Identify which cell holds the provided text, then report its (x, y) central coordinate. 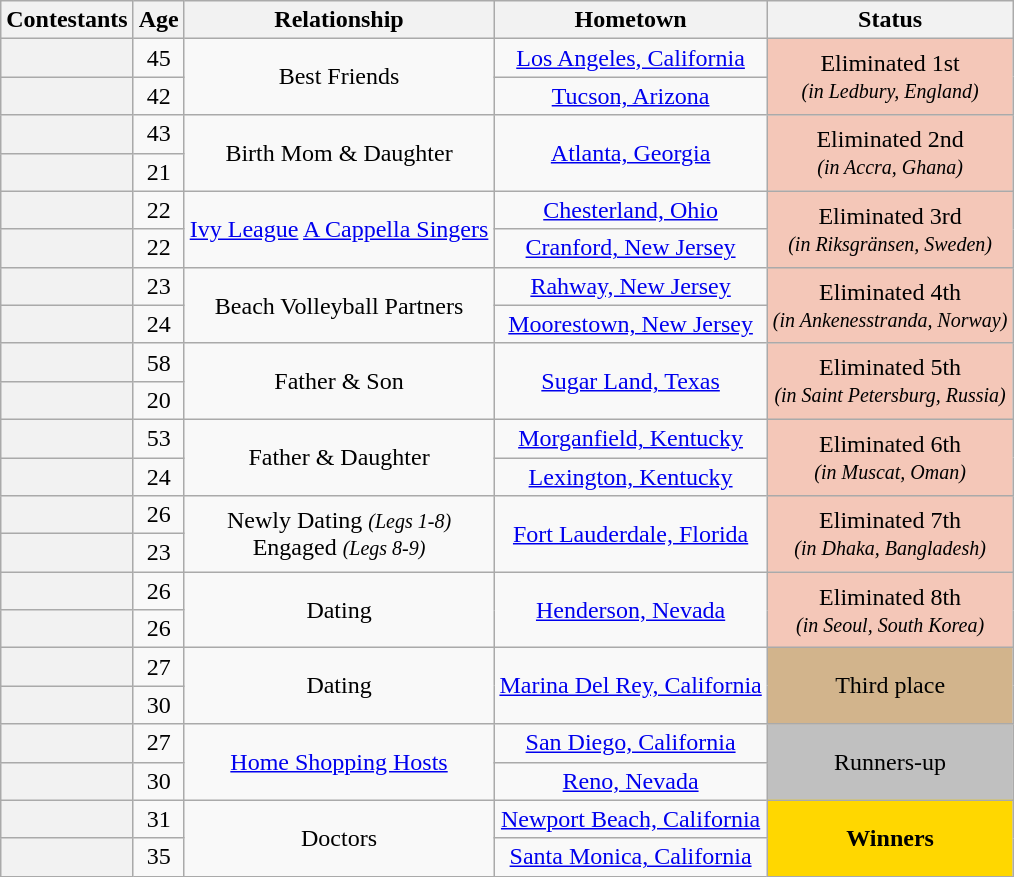
Eliminated 6th(in Muscat, Oman) (890, 457)
Los Angeles, California (630, 58)
Eliminated 3rd(in Riksgränsen, Sweden) (890, 229)
Morganfield, Kentucky (630, 438)
Eliminated 5th(in Saint Petersburg, Russia) (890, 381)
21 (158, 172)
Third place (890, 686)
Eliminated 7th(in Dhaka, Bangladesh) (890, 534)
Contestants (67, 20)
43 (158, 134)
Fort Lauderdale, Florida (630, 534)
53 (158, 438)
Doctors (339, 838)
Atlanta, Georgia (630, 153)
San Diego, California (630, 743)
Relationship (339, 20)
Beach Volleyball Partners (339, 305)
Winners (890, 838)
Tucson, Arizona (630, 96)
Newport Beach, California (630, 819)
Hometown (630, 20)
42 (158, 96)
Eliminated 2nd(in Accra, Ghana) (890, 153)
20 (158, 400)
45 (158, 58)
Best Friends (339, 77)
Eliminated 4th(in Ankenesstranda, Norway) (890, 305)
Home Shopping Hosts (339, 762)
Rahway, New Jersey (630, 286)
Birth Mom & Daughter (339, 153)
Moorestown, New Jersey (630, 324)
Eliminated 8th(in Seoul, South Korea) (890, 610)
Sugar Land, Texas (630, 381)
Father & Son (339, 381)
Father & Daughter (339, 457)
Reno, Nevada (630, 781)
Lexington, Kentucky (630, 477)
31 (158, 819)
35 (158, 857)
Chesterland, Ohio (630, 210)
Newly Dating (Legs 1-8)Engaged (Legs 8-9) (339, 534)
Status (890, 20)
Age (158, 20)
Ivy League A Cappella Singers (339, 229)
Runners-up (890, 762)
Cranford, New Jersey (630, 248)
Henderson, Nevada (630, 610)
Santa Monica, California (630, 857)
58 (158, 362)
Marina Del Rey, California (630, 686)
Eliminated 1st(in Ledbury, England) (890, 77)
